Provide the [x, y] coordinate of the cell's center where the given text is located.  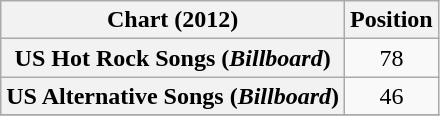
78 [392, 58]
46 [392, 96]
Position [392, 20]
US Alternative Songs (Billboard) [173, 96]
US Hot Rock Songs (Billboard) [173, 58]
Chart (2012) [173, 20]
